Pinpoint the cell where the given text exists, returning its (x, y) midpoint coordinate. 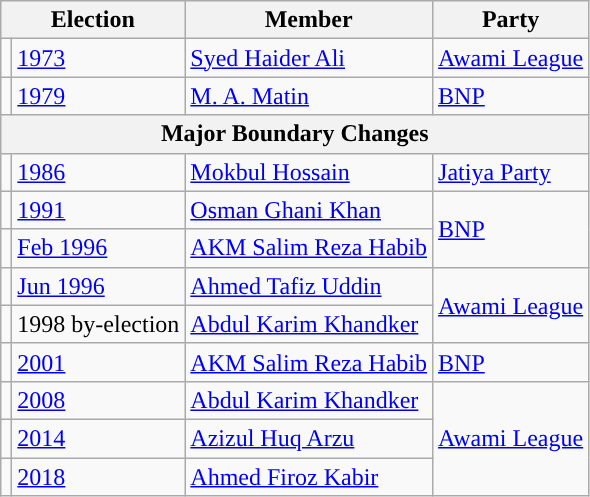
Osman Ghani Khan (309, 210)
Ahmed Firoz Kabir (309, 477)
2018 (98, 477)
Mokbul Hossain (309, 172)
M. A. Matin (309, 96)
Syed Haider Ali (309, 58)
Party (511, 20)
2001 (98, 362)
Azizul Huq Arzu (309, 438)
Feb 1996 (98, 248)
Jatiya Party (511, 172)
Member (309, 20)
1973 (98, 58)
Major Boundary Changes (295, 134)
1986 (98, 172)
Election (93, 20)
Ahmed Tafiz Uddin (309, 286)
Jun 1996 (98, 286)
1998 by-election (98, 324)
1979 (98, 96)
1991 (98, 210)
2008 (98, 400)
2014 (98, 438)
